Return the (x, y) coordinate for the center point of the cell that contains the specified text.  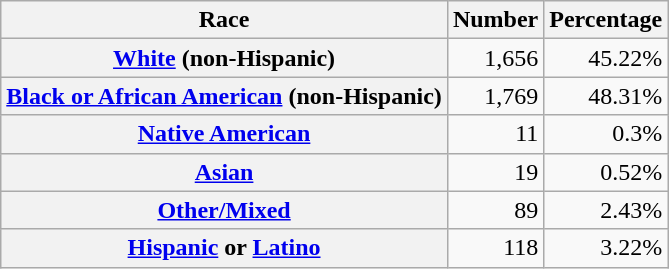
Number (495, 20)
48.31% (606, 96)
White (non-Hispanic) (224, 58)
118 (495, 248)
11 (495, 134)
Native American (224, 134)
0.3% (606, 134)
Asian (224, 172)
2.43% (606, 210)
1,769 (495, 96)
19 (495, 172)
1,656 (495, 58)
Other/Mixed (224, 210)
Percentage (606, 20)
89 (495, 210)
Black or African American (non-Hispanic) (224, 96)
45.22% (606, 58)
Hispanic or Latino (224, 248)
3.22% (606, 248)
Race (224, 20)
0.52% (606, 172)
